Determine the (X, Y) coordinate at the center of the cell enclosing the given text.  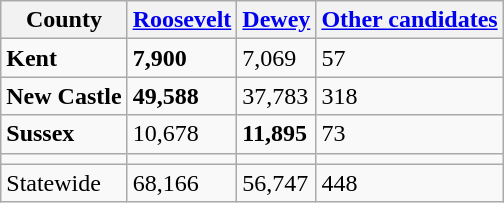
County (64, 20)
68,166 (182, 183)
New Castle (64, 96)
448 (410, 183)
318 (410, 96)
Dewey (276, 20)
7,900 (182, 58)
10,678 (182, 134)
Sussex (64, 134)
49,588 (182, 96)
11,895 (276, 134)
Statewide (64, 183)
57 (410, 58)
Kent (64, 58)
Roosevelt (182, 20)
37,783 (276, 96)
73 (410, 134)
7,069 (276, 58)
Other candidates (410, 20)
56,747 (276, 183)
